Pinpoint the cell where the given text exists, returning its (X, Y) midpoint coordinate. 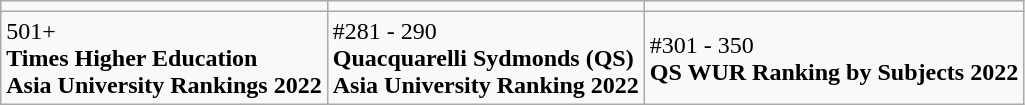
501+Times Higher EducationAsia University Rankings 2022 (164, 58)
#281 - 290Quacquarelli Sydmonds (QS)Asia University Ranking 2022 (486, 58)
#301 - 350QS WUR Ranking by Subjects 2022 (834, 58)
